Identify which cell holds the provided text, then report its (x, y) central coordinate. 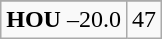
47 (144, 20)
HOU –20.0 (64, 20)
